Provide the [X, Y] coordinate of the cell's center where the given text is located.  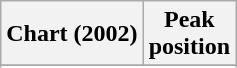
Chart (2002) [72, 34]
Peakposition [189, 34]
